Locate the cell with the specified text and output its [X, Y] center coordinate. 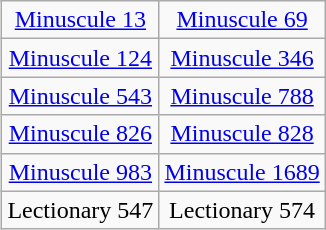
Minuscule 788 [242, 96]
Lectionary 574 [242, 210]
Lectionary 547 [80, 210]
Minuscule 826 [80, 134]
Minuscule 124 [80, 58]
Minuscule 346 [242, 58]
Minuscule 13 [80, 20]
Minuscule 69 [242, 20]
Minuscule 1689 [242, 172]
Minuscule 543 [80, 96]
Minuscule 983 [80, 172]
Minuscule 828 [242, 134]
